Extract the [x, y] coordinate from the center of the cell holding the provided text.  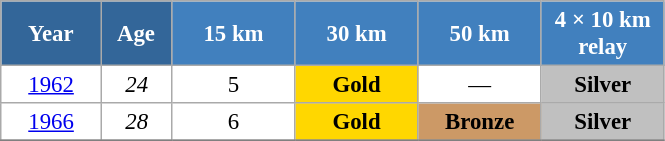
28 [136, 122]
30 km [356, 34]
Age [136, 34]
15 km [234, 34]
4 × 10 km relay [602, 34]
24 [136, 85]
5 [234, 85]
— [480, 85]
1962 [52, 85]
Year [52, 34]
50 km [480, 34]
Bronze [480, 122]
6 [234, 122]
1966 [52, 122]
